From the cell containing the given text, extract its center point as [x, y] coordinate. 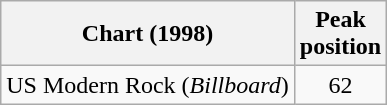
US Modern Rock (Billboard) [148, 85]
Peakposition [340, 34]
Chart (1998) [148, 34]
62 [340, 85]
